Scan for the cell matching the given text and deliver its [X, Y] coordinate at center. 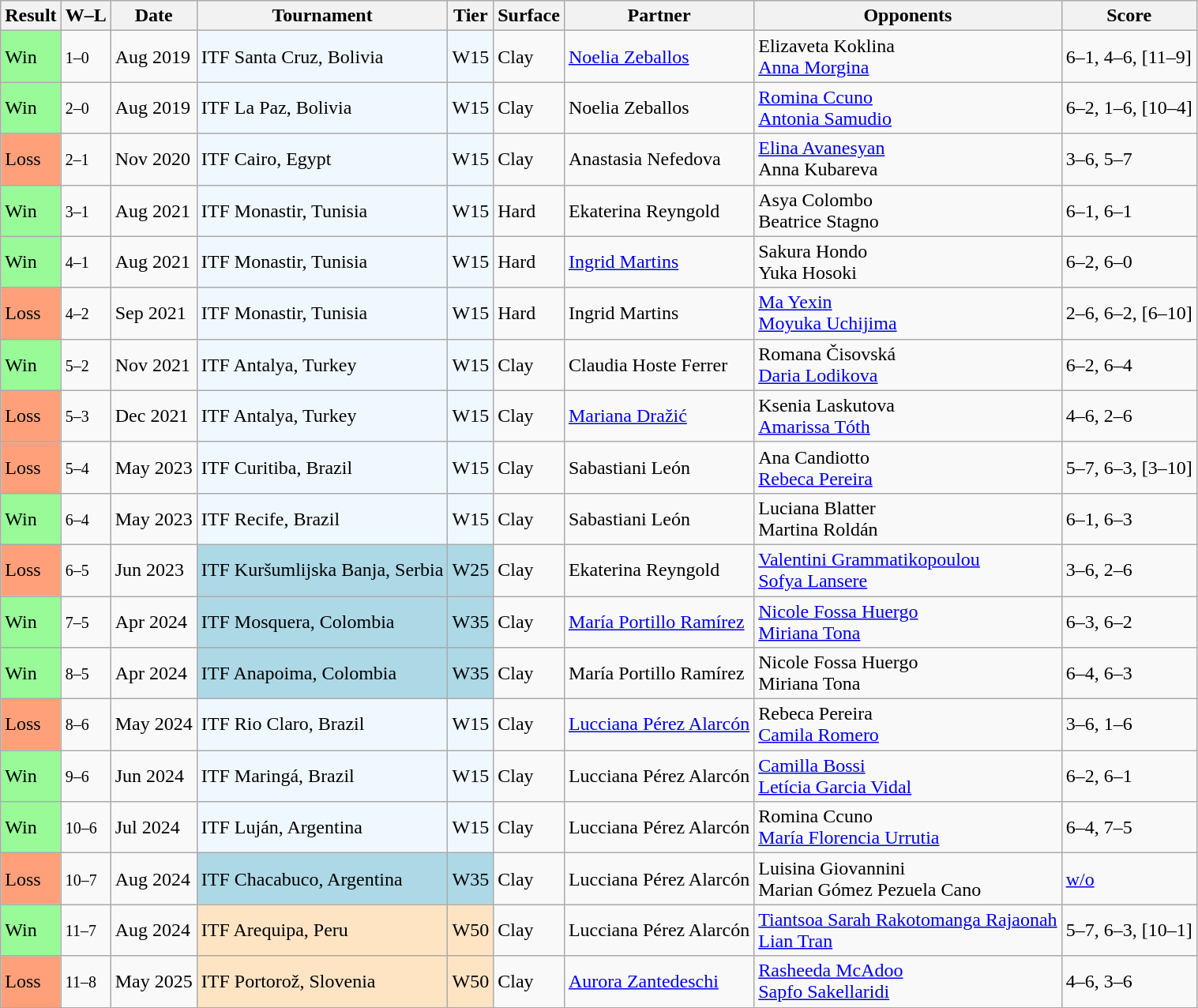
Dec 2021 [153, 416]
Luisina Giovannini Marian Gómez Pezuela Cano [908, 878]
3–1 [85, 210]
Tournament [322, 16]
6–4, 6–3 [1129, 673]
Elina Avanesyan Anna Kubareva [908, 160]
W–L [85, 16]
Partner [659, 16]
6–1, 6–3 [1129, 518]
Nov 2020 [153, 160]
Ksenia Laskutova Amarissa Tóth [908, 416]
Opponents [908, 16]
ITF Chacabuco, Argentina [322, 878]
Romana Čisovská Daria Lodikova [908, 365]
3–6, 5–7 [1129, 160]
Anastasia Nefedova [659, 160]
10–6 [85, 828]
Sakura Hondo Yuka Hosoki [908, 262]
6–2, 6–4 [1129, 365]
Tier [471, 16]
Jun 2024 [153, 776]
Asya Colombo Beatrice Stagno [908, 210]
Jun 2023 [153, 570]
ITF Cairo, Egypt [322, 160]
Mariana Dražić [659, 416]
ITF Mosquera, Colombia [322, 621]
Rebeca Pereira Camila Romero [908, 725]
3–6, 2–6 [1129, 570]
6–3, 6–2 [1129, 621]
6–5 [85, 570]
11–8 [85, 981]
5–7, 6–3, [3–10] [1129, 468]
ITF Recife, Brazil [322, 518]
6–4, 7–5 [1129, 828]
11–7 [85, 931]
9–6 [85, 776]
Romina Ccuno María Florencia Urrutia [908, 828]
Result [31, 16]
Claudia Hoste Ferrer [659, 365]
Nov 2021 [153, 365]
7–5 [85, 621]
Aurora Zantedeschi [659, 981]
Jul 2024 [153, 828]
Romina Ccuno Antonia Samudio [908, 107]
1–0 [85, 57]
5–2 [85, 365]
8–5 [85, 673]
ITF Luján, Argentina [322, 828]
May 2025 [153, 981]
Score [1129, 16]
10–7 [85, 878]
Camilla Bossi Letícia Garcia Vidal [908, 776]
4–6, 2–6 [1129, 416]
2–6, 6–2, [6–10] [1129, 313]
6–2, 6–1 [1129, 776]
May 2024 [153, 725]
3–6, 1–6 [1129, 725]
ITF Anapoima, Colombia [322, 673]
6–4 [85, 518]
4–2 [85, 313]
2–0 [85, 107]
ITF Kuršumlijska Banja, Serbia [322, 570]
ITF Portorož, Slovenia [322, 981]
4–1 [85, 262]
Surface [529, 16]
6–1, 6–1 [1129, 210]
6–1, 4–6, [11–9] [1129, 57]
Luciana Blatter Martina Roldán [908, 518]
w/o [1129, 878]
Sep 2021 [153, 313]
Ana Candiotto Rebeca Pereira [908, 468]
6–2, 6–0 [1129, 262]
Rasheeda McAdoo Sapfo Sakellaridi [908, 981]
8–6 [85, 725]
ITF Curitiba, Brazil [322, 468]
ITF Arequipa, Peru [322, 931]
ITF Santa Cruz, Bolivia [322, 57]
4–6, 3–6 [1129, 981]
5–4 [85, 468]
5–7, 6–3, [10–1] [1129, 931]
6–2, 1–6, [10–4] [1129, 107]
ITF La Paz, Bolivia [322, 107]
W25 [471, 570]
Elizaveta Koklina Anna Morgina [908, 57]
ITF Rio Claro, Brazil [322, 725]
ITF Maringá, Brazil [322, 776]
2–1 [85, 160]
Tiantsoa Sarah Rakotomanga Rajaonah Lian Tran [908, 931]
Valentini Grammatikopoulou Sofya Lansere [908, 570]
5–3 [85, 416]
Date [153, 16]
Ma Yexin Moyuka Uchijima [908, 313]
